Output the (x, y) coordinate of the center of the cell containing the given text.  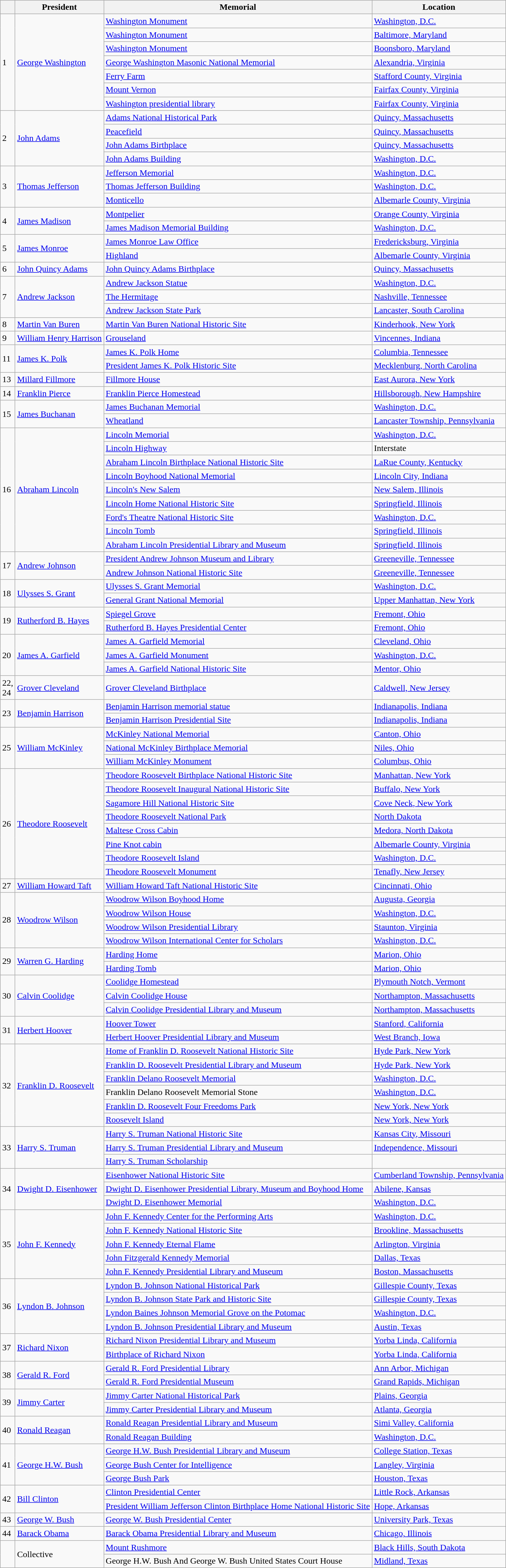
Lyndon Baines Johnson Memorial Grove on the Potomac (238, 1313)
Jefferson Memorial (238, 173)
Herbert Hoover Presidential Library and Museum (238, 1037)
26 (8, 823)
Ford's Theatre National Historic Site (238, 517)
33 (8, 1147)
John F. Kennedy National Historic Site (238, 1230)
James K. Polk Home (238, 352)
James Madison (59, 221)
President (59, 7)
Richard Nixon Presidential Library and Museum (238, 1341)
8 (8, 324)
College Station, Texas (439, 1451)
Roosevelt Island (238, 1120)
Kinderhook, New York (439, 324)
Pine Knot cabin (238, 844)
4 (8, 221)
John F. Kennedy (59, 1244)
Mount Vernon (238, 90)
New Salem, Illinois (439, 490)
Abilene, Kansas (439, 1189)
John F. Kennedy Presidential Library and Museum (238, 1271)
40 (8, 1430)
John Quincy Adams Birthplace (238, 269)
McKinley National Memorial (238, 734)
Fillmore House (238, 379)
Benjamin Harrison memorial statue (238, 706)
Wheatland (238, 421)
Alexandria, Virginia (439, 62)
Little Rock, Arkansas (439, 1492)
17 (8, 565)
Dallas, Texas (439, 1258)
John F. Kennedy Eternal Flame (238, 1244)
East Aurora, New York (439, 379)
Kansas City, Missouri (439, 1134)
Fredericksburg, Virginia (439, 242)
Ronald Reagan Building (238, 1437)
James Monroe (59, 248)
Lincoln Memorial (238, 435)
Cumberland Township, Pennsylvania (439, 1175)
Benjamin Harrison (59, 713)
Franklin D. Roosevelt Four Freedoms Park (238, 1106)
Boston, Massachusetts (439, 1271)
Columbus, Ohio (439, 761)
Stanford, California (439, 1023)
Dwight D. Eisenhower Presidential Library, Museum and Boyhood Home (238, 1189)
John Fitzgerald Kennedy Memorial (238, 1258)
James K. Polk (59, 359)
36 (8, 1306)
Gerald R. Ford (59, 1375)
Mecklenburg, North Carolina (439, 365)
Clinton Presidential Center (238, 1492)
23 (8, 713)
Theodore Roosevelt (59, 823)
Staunton, Virginia (439, 927)
Harry S. Truman Scholarship (238, 1161)
Lyndon B. Johnson National Historical Park (238, 1285)
Woodrow Wilson House (238, 913)
41 (8, 1464)
Hoover Tower (238, 1023)
George W. Bush Presidential Center (238, 1520)
Ann Arbor, Michigan (439, 1368)
Vincennes, Indiana (439, 338)
Cleveland, Ohio (439, 641)
Barack Obama (59, 1534)
Ronald Reagan (59, 1430)
Dwight D. Eisenhower (59, 1189)
27 (8, 886)
Ulysses S. Grant (59, 593)
Plains, Georgia (439, 1396)
Ulysses S. Grant Memorial (238, 586)
William Howard Taft (59, 886)
John Adams (59, 138)
Augusta, Georgia (439, 899)
Woodrow Wilson International Center for Scholars (238, 941)
44 (8, 1534)
Mount Rushmore (238, 1547)
Midland, Texas (439, 1561)
Lincoln Tomb (238, 531)
Location (439, 7)
Millard Fillmore (59, 379)
Orange County, Virginia (439, 214)
Black Hills, South Dakota (439, 1547)
Buffalo, New York (439, 789)
James A. Garfield Monument (238, 655)
Washington presidential library (238, 104)
Monticello (238, 200)
Franklin Delano Roosevelt Memorial (238, 1079)
Rutherford B. Hayes (59, 621)
Harry S. Truman Presidential Library and Museum (238, 1147)
Houston, Texas (439, 1478)
Langley, Virginia (439, 1464)
George Washington (59, 62)
Jimmy Carter (59, 1402)
LaRue County, Kentucky (439, 462)
Lyndon B. Johnson Presidential Library and Museum (238, 1327)
Woodrow Wilson Boyhood Home (238, 899)
15 (8, 414)
George H.W. Bush Presidential Library and Museum (238, 1451)
Spiegel Grove (238, 614)
Martin Van Buren National Historic Site (238, 324)
Jimmy Carter National Historical Park (238, 1396)
31 (8, 1030)
Harry S. Truman National Historic Site (238, 1134)
Lincoln City, Indiana (439, 476)
Gerald R. Ford Presidential Museum (238, 1382)
Canton, Ohio (439, 734)
James Madison Memorial Building (238, 228)
George H.W. Bush (59, 1464)
National McKinley Birthplace Memorial (238, 748)
Barack Obama Presidential Library and Museum (238, 1534)
Home of Franklin D. Roosevelt National Historic Site (238, 1051)
Lancaster, South Carolina (439, 310)
James A. Garfield National Historic Site (238, 669)
Cincinnati, Ohio (439, 886)
Cove Neck, New York (439, 803)
Upper Manhattan, New York (439, 600)
Jimmy Carter Presidential Library and Museum (238, 1409)
Franklin Pierce (59, 393)
2 (8, 138)
Adams National Historical Park (238, 117)
Rutherford B. Hayes Presidential Center (238, 628)
Ferry Farm (238, 76)
Manhattan, New York (439, 775)
Sagamore Hill National Historic Site (238, 803)
Thomas Jefferson Building (238, 187)
29 (8, 961)
Franklin D. Roosevelt Presidential Library and Museum (238, 1065)
Arlington, Virginia (439, 1244)
John F. Kennedy Center for the Performing Arts (238, 1216)
35 (8, 1244)
Lyndon B. Johnson State Park and Historic Site (238, 1299)
Woodrow Wilson (59, 920)
President James K. Polk Historic Site (238, 365)
Montpelier (238, 214)
John Adams Birthplace (238, 145)
1 (8, 62)
George Bush Center for Intelligence (238, 1464)
Lincoln Highway (238, 448)
Hope, Arkansas (439, 1506)
25 (8, 748)
34 (8, 1189)
Abraham Lincoln (59, 490)
32 (8, 1085)
Theodore Roosevelt Birthplace National Historic Site (238, 775)
Franklin Pierce Homestead (238, 393)
Andrew Jackson State Park (238, 310)
Lancaster Township, Pennsylvania (439, 421)
Hillsborough, New Hampshire (439, 393)
Grand Rapids, Michigan (439, 1382)
General Grant National Memorial (238, 600)
Tenafly, New Jersey (439, 872)
Thomas Jefferson (59, 187)
Independence, Missouri (439, 1147)
University Park, Texas (439, 1520)
Lincoln's New Salem (238, 490)
Calvin Coolidge Presidential Library and Museum (238, 1009)
13 (8, 379)
Franklin D. Roosevelt (59, 1085)
James Monroe Law Office (238, 242)
Bill Clinton (59, 1499)
14 (8, 393)
5 (8, 248)
President Andrew Johnson Museum and Library (238, 559)
William McKinley (59, 748)
Grover Cleveland (59, 687)
7 (8, 297)
Atlanta, Georgia (439, 1409)
42 (8, 1499)
John Adams Building (238, 159)
William McKinley Monument (238, 761)
Andrew Jackson (59, 297)
Warren G. Harding (59, 961)
George Washington Masonic National Memorial (238, 62)
3 (8, 187)
Nashville, Tennessee (439, 297)
Lincoln Home National Historic Site (238, 503)
Collective (59, 1554)
Woodrow Wilson Presidential Library (238, 927)
Abraham Lincoln Presidential Library and Museum (238, 545)
Maltese Cross Cabin (238, 830)
43 (8, 1520)
Interstate (439, 448)
16 (8, 490)
Brookline, Massachusetts (439, 1230)
Lincoln Boyhood National Memorial (238, 476)
John Quincy Adams (59, 269)
Birthplace of Richard Nixon (238, 1354)
Andrew Johnson National Historic Site (238, 572)
Andrew Jackson Statue (238, 283)
Abraham Lincoln Birthplace National Historic Site (238, 462)
Harding Home (238, 954)
Harry S. Truman (59, 1147)
38 (8, 1375)
Medora, North Dakota (439, 830)
President William Jefferson Clinton Birthplace Home National Historic Site (238, 1506)
Columbia, Tennessee (439, 352)
Dwight D. Eisenhower Memorial (238, 1203)
Theodore Roosevelt Island (238, 858)
39 (8, 1402)
Benjamin Harrison Presidential Site (238, 720)
37 (8, 1347)
George W. Bush (59, 1520)
Lyndon B. Johnson (59, 1306)
Gerald R. Ford Presidential Library (238, 1368)
James Buchanan (59, 414)
Richard Nixon (59, 1347)
11 (8, 359)
Chicago, Illinois (439, 1534)
William Howard Taft National Historic Site (238, 886)
Eisenhower National Historic Site (238, 1175)
Harding Tomb (238, 968)
Calvin Coolidge (59, 996)
28 (8, 920)
Baltimore, Maryland (439, 35)
Grouseland (238, 338)
Calvin Coolidge House (238, 996)
22,24 (8, 687)
9 (8, 338)
West Branch, Iowa (439, 1037)
Highland (238, 255)
James A. Garfield Memorial (238, 641)
George H.W. Bush And George W. Bush United States Court House (238, 1561)
Herbert Hoover (59, 1030)
Plymouth Notch, Vermont (439, 982)
Niles, Ohio (439, 748)
William Henry Harrison (59, 338)
Andrew Johnson (59, 565)
Mentor, Ohio (439, 669)
Caldwell, New Jersey (439, 687)
Theodore Roosevelt National Park (238, 816)
Coolidge Homestead (238, 982)
Peacefield (238, 131)
30 (8, 996)
Theodore Roosevelt Inaugural National Historic Site (238, 789)
North Dakota (439, 816)
Grover Cleveland Birthplace (238, 687)
Franklin Delano Roosevelt Memorial Stone (238, 1092)
The Hermitage (238, 297)
6 (8, 269)
Ronald Reagan Presidential Library and Museum (238, 1423)
Stafford County, Virginia (439, 76)
Martin Van Buren (59, 324)
James A. Garfield (59, 655)
19 (8, 621)
Memorial (238, 7)
Boonsboro, Maryland (439, 49)
Theodore Roosevelt Monument (238, 872)
George Bush Park (238, 1478)
18 (8, 593)
James Buchanan Memorial (238, 407)
20 (8, 655)
Simi Valley, California (439, 1423)
Austin, Texas (439, 1327)
